Capture the cell that displays the provided text and extract its (x, y) central coordinate. 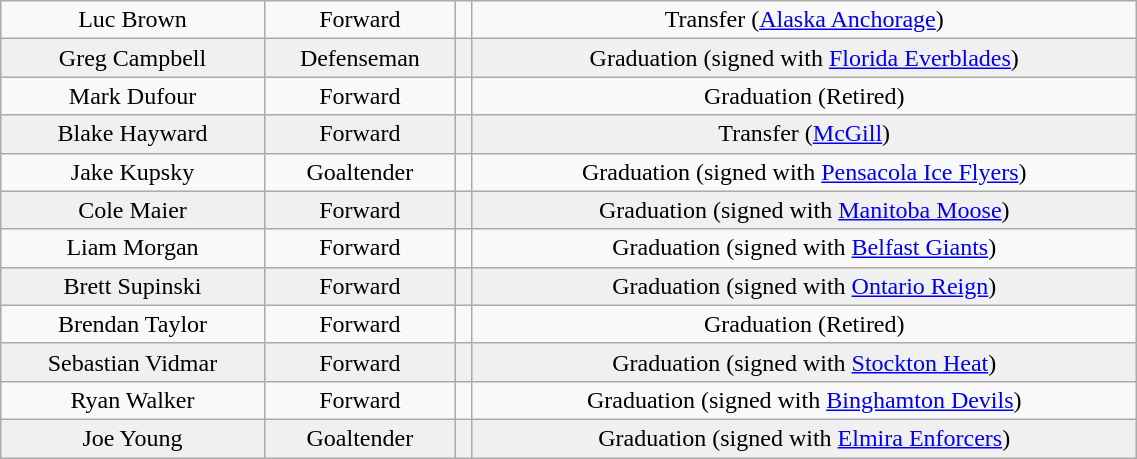
Defenseman (360, 58)
Liam Morgan (132, 248)
Transfer (McGill) (804, 134)
Brendan Taylor (132, 324)
Luc Brown (132, 20)
Graduation (signed with Belfast Giants) (804, 248)
Graduation (signed with Stockton Heat) (804, 362)
Graduation (signed with Elmira Enforcers) (804, 438)
Greg Campbell (132, 58)
Joe Young (132, 438)
Graduation (signed with Binghamton Devils) (804, 400)
Blake Hayward (132, 134)
Ryan Walker (132, 400)
Graduation (signed with Ontario Reign) (804, 286)
Transfer (Alaska Anchorage) (804, 20)
Sebastian Vidmar (132, 362)
Mark Dufour (132, 96)
Jake Kupsky (132, 172)
Graduation (signed with Pensacola Ice Flyers) (804, 172)
Graduation (signed with Manitoba Moose) (804, 210)
Brett Supinski (132, 286)
Graduation (signed with Florida Everblades) (804, 58)
Cole Maier (132, 210)
